Find where the given text appears and provide that cell's center as (X, Y) coordinate. 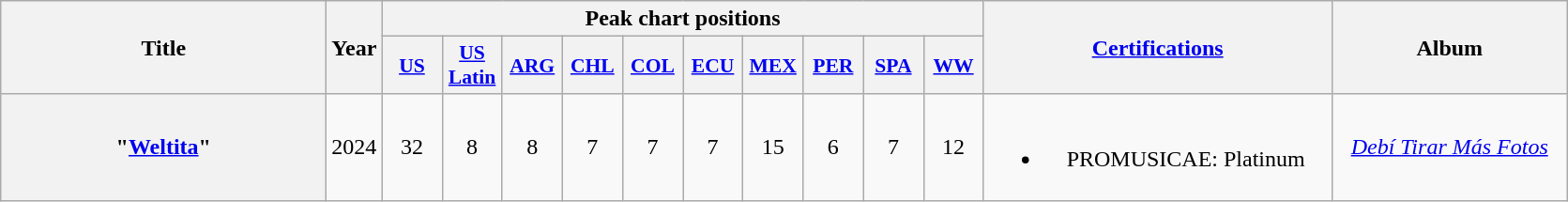
ARG (532, 66)
PER (833, 66)
WW (953, 66)
MEX (773, 66)
USLatin (472, 66)
Certifications (1158, 47)
32 (412, 147)
CHL (592, 66)
PROMUSICAE: Platinum (1158, 147)
Title (163, 47)
12 (953, 147)
ECU (713, 66)
Debí Tirar Más Fotos (1449, 147)
Year (355, 47)
Peak chart positions (683, 19)
US (412, 66)
6 (833, 147)
15 (773, 147)
COL (652, 66)
2024 (355, 147)
"Weltita" (163, 147)
SPA (893, 66)
Album (1449, 47)
